Output the (X, Y) coordinate of the center of the cell containing the given text.  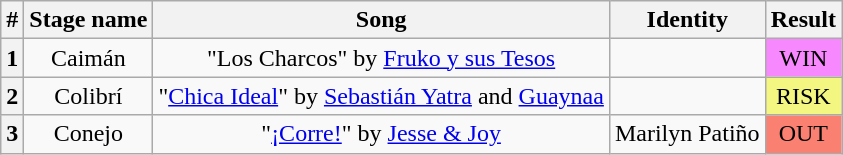
Caimán (88, 58)
Result (803, 20)
"¡Corre!" by Jesse & Joy (382, 134)
"Chica Ideal" by Sebastián Yatra and Guaynaa (382, 96)
Colibrí (88, 96)
"Los Charcos" by Fruko y sus Tesos (382, 58)
Song (382, 20)
Identity (687, 20)
Marilyn Patiño (687, 134)
1 (12, 58)
2 (12, 96)
OUT (803, 134)
# (12, 20)
RISK (803, 96)
3 (12, 134)
Conejo (88, 134)
Stage name (88, 20)
WIN (803, 58)
